From the cell containing the given text, extract its center point as (X, Y) coordinate. 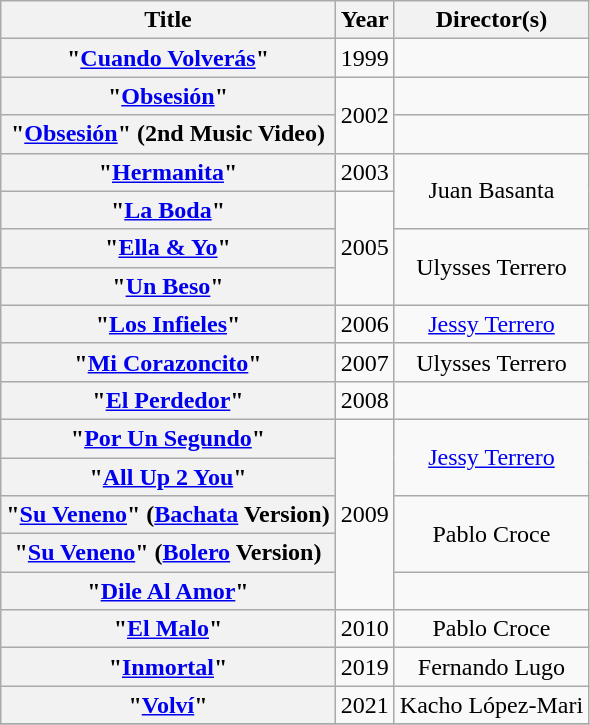
"Los Infieles" (168, 324)
2008 (364, 400)
"Su Veneno" (Bachata Version) (168, 515)
"Volví" (168, 705)
2021 (364, 705)
2007 (364, 362)
"Su Veneno" (Bolero Version) (168, 553)
Title (168, 20)
"Obsesión" (168, 96)
2019 (364, 667)
2006 (364, 324)
"Obsesión" (2nd Music Video) (168, 134)
1999 (364, 58)
"Dile Al Amor" (168, 591)
"El Malo" (168, 629)
2002 (364, 115)
2003 (364, 172)
"All Up 2 You" (168, 477)
"Un Beso" (168, 286)
2009 (364, 514)
"Cuando Volverás" (168, 58)
"Inmortal" (168, 667)
"La Boda" (168, 210)
"Hermanita" (168, 172)
2005 (364, 248)
"Mi Corazoncito" (168, 362)
Fernando Lugo (491, 667)
Director(s) (491, 20)
Kacho López-Mari (491, 705)
Year (364, 20)
"Por Un Segundo" (168, 438)
"El Perdedor" (168, 400)
Juan Basanta (491, 191)
2010 (364, 629)
"Ella & Yo" (168, 248)
